Determine the [X, Y] coordinate at the center of the cell enclosing the given text.  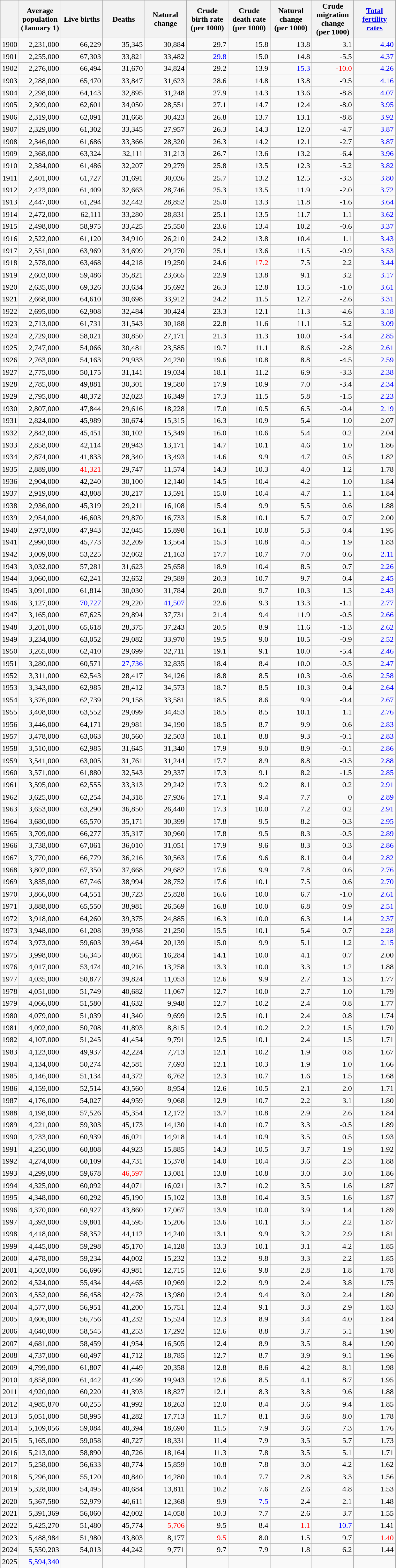
58,352 [82, 1234]
28,417 [124, 676]
13,564 [165, 542]
-2.7 [332, 141]
29,082 [124, 639]
32,503 [165, 736]
32,895 [124, 93]
1972 [10, 918]
2,329,000 [40, 129]
1907 [10, 129]
32,023 [124, 396]
13,081 [165, 1173]
12,172 [165, 1113]
2005 [10, 1319]
2,889,000 [40, 469]
4,274,000 [40, 1161]
16,505 [165, 1343]
1987 [10, 1100]
16.1 [207, 530]
1904 [10, 93]
1906 [10, 117]
24.6 [207, 263]
4,051,000 [40, 991]
52,514 [82, 1088]
19.1 [207, 651]
1.40 [375, 1538]
38,994 [124, 882]
30,481 [124, 348]
18,164 [165, 1453]
2004 [10, 1307]
1905 [10, 105]
3,091,000 [40, 591]
55,120 [82, 1477]
1965 [10, 833]
11,067 [165, 991]
51,980 [82, 1538]
4,681,000 [40, 1343]
38,723 [124, 894]
3,595,000 [40, 785]
4,107,000 [40, 1040]
61,442 [82, 1380]
Crude death rate (per 1000) [249, 19]
3,918,000 [40, 918]
63,063 [82, 736]
1951 [10, 663]
3.37 [375, 226]
32,835 [165, 663]
Total fertility rates [375, 19]
20.3 [207, 579]
29,270 [165, 251]
63,324 [82, 153]
22.8 [207, 323]
25.3 [207, 190]
5,425,270 [40, 1525]
41,833 [82, 457]
41,454 [124, 1040]
3,311,000 [40, 676]
35,692 [165, 287]
31,784 [165, 591]
3.62 [375, 214]
4,017,000 [40, 967]
67,350 [82, 870]
2.95 [375, 821]
5,488,984 [40, 1538]
61,807 [82, 1368]
25,828 [165, 894]
2.82 [375, 858]
1.76 [375, 1428]
57,526 [82, 1113]
1958 [10, 748]
5,550,203 [40, 1550]
1924 [10, 336]
3,009,000 [40, 554]
37,731 [165, 615]
1942 [10, 554]
41,507 [165, 603]
46,021 [124, 1137]
2016 [10, 1453]
-8.0 [332, 105]
2,807,000 [40, 409]
16,284 [165, 955]
4,066,000 [40, 1003]
4,503,000 [40, 1270]
4,524,000 [40, 1283]
4,640,000 [40, 1331]
17.0 [207, 409]
2008 [10, 1356]
15,524 [165, 1319]
1995 [10, 1198]
1948 [10, 627]
23,585 [165, 348]
16,733 [165, 518]
4,299,000 [40, 1173]
40,061 [124, 955]
1935 [10, 469]
2011 [10, 1392]
4.8 [332, 1489]
0.9 [332, 906]
17.2 [249, 263]
-10.0 [332, 69]
1.96 [375, 1356]
0 [332, 797]
18,331 [165, 1440]
29,616 [124, 409]
1956 [10, 724]
12,715 [165, 1270]
15.5 [207, 930]
30,301 [124, 384]
3.95 [375, 105]
1981 [10, 1028]
59,058 [82, 1440]
2025 [10, 1562]
29,747 [124, 469]
4,134,000 [40, 1064]
70,727 [82, 603]
32,543 [124, 773]
51,580 [82, 1003]
1915 [10, 226]
29,894 [124, 615]
1986 [10, 1088]
1.66 [375, 1064]
45,451 [82, 433]
4,250,000 [40, 1149]
1.79 [375, 991]
18.4 [207, 663]
2,919,000 [40, 493]
2006 [10, 1331]
5,706 [165, 1525]
1980 [10, 1016]
4,799,000 [40, 1368]
1931 [10, 421]
6.3 [291, 918]
28,412 [124, 688]
45,989 [82, 421]
44,071 [124, 1186]
7,713 [165, 1052]
41,232 [124, 1319]
4,552,000 [40, 1295]
31,645 [124, 748]
2.64 [375, 688]
2,346,000 [40, 141]
42,581 [124, 1064]
61,686 [82, 141]
45,774 [124, 1525]
7.2 [291, 809]
19,034 [165, 372]
-2.6 [332, 299]
1913 [10, 202]
5,391,369 [40, 1513]
29,870 [124, 518]
1963 [10, 809]
61,208 [82, 930]
28,320 [165, 141]
18.9 [207, 566]
-2.8 [332, 348]
59,303 [82, 1125]
2000 [10, 1258]
19.5 [207, 639]
3,165,000 [40, 615]
2.34 [375, 384]
21,163 [165, 554]
24,230 [165, 360]
3,478,000 [40, 736]
35,821 [124, 275]
27,736 [124, 663]
62,543 [82, 676]
4,478,000 [40, 1258]
5,258,000 [40, 1465]
59,084 [82, 1428]
2003 [10, 1295]
19,250 [165, 263]
40,726 [124, 1453]
1954 [10, 700]
45,190 [124, 1198]
2,288,000 [40, 81]
29,589 [165, 579]
6.7 [291, 894]
Live births [82, 19]
2,423,000 [40, 190]
3,571,000 [40, 773]
31,141 [124, 372]
2,603,000 [40, 275]
59,801 [82, 1222]
66,229 [82, 44]
36,850 [124, 809]
64,260 [82, 918]
1.56 [375, 1477]
60,939 [82, 1137]
44,218 [124, 263]
33,345 [124, 129]
1982 [10, 1040]
53,225 [82, 554]
41,449 [124, 1368]
2.67 [375, 700]
2.45 [375, 579]
1.93 [375, 1137]
-5.4 [332, 651]
1927 [10, 372]
2,368,000 [40, 153]
1.75 [375, 1283]
26.8 [207, 117]
2.3 [332, 1161]
5.5 [291, 506]
4.16 [375, 81]
4,092,000 [40, 1028]
62,241 [82, 579]
56,756 [82, 1319]
44,242 [124, 1550]
30,399 [165, 821]
9.2 [249, 785]
2.15 [375, 943]
2.47 [375, 663]
29,981 [124, 724]
19,943 [165, 1380]
2,522,000 [40, 239]
49,937 [82, 1052]
41,340 [124, 1016]
4.26 [375, 69]
3,265,000 [40, 651]
1941 [10, 542]
2,936,000 [40, 506]
3,280,000 [40, 663]
37,243 [165, 627]
31,248 [165, 93]
1910 [10, 166]
1912 [10, 190]
54,163 [82, 360]
6.8 [291, 906]
15,885 [165, 1149]
4,370,000 [40, 1210]
1988 [10, 1113]
3,234,000 [40, 639]
15,751 [165, 1307]
29,211 [124, 506]
33,581 [165, 700]
62,091 [82, 117]
17,713 [165, 1416]
8,815 [165, 1028]
2018 [10, 1477]
41,632 [124, 1003]
16.0 [207, 433]
2,384,000 [40, 166]
62,739 [82, 700]
26,210 [165, 239]
46,597 [124, 1173]
40,727 [124, 1440]
1923 [10, 323]
1968 [10, 870]
4.07 [375, 93]
2,401,000 [40, 178]
2,763,000 [40, 360]
9,068 [165, 1100]
15,378 [165, 1161]
5.3 [291, 530]
40,394 [124, 1428]
3,998,000 [40, 955]
39,824 [124, 979]
45,354 [124, 1113]
1996 [10, 1210]
2.52 [375, 639]
61,880 [82, 773]
59,234 [82, 1258]
1997 [10, 1222]
2,874,000 [40, 457]
3.53 [375, 251]
1989 [10, 1125]
29,699 [124, 651]
61,486 [82, 166]
17,067 [165, 1210]
24,885 [165, 918]
32,711 [165, 651]
4,146,000 [40, 1076]
26,440 [165, 809]
11.8 [291, 202]
1926 [10, 360]
10.6 [249, 433]
14,128 [165, 1246]
31,761 [124, 761]
3.72 [375, 190]
2.43 [375, 591]
3,770,000 [40, 858]
45,173 [124, 1125]
31,051 [165, 846]
43,808 [82, 493]
2,309,000 [40, 105]
69,326 [82, 287]
1936 [10, 481]
3.61 [375, 287]
44,923 [124, 1149]
61,409 [82, 190]
1908 [10, 141]
12.9 [207, 1100]
1.68 [375, 1076]
Natural change (per 1000) [291, 19]
1.67 [375, 1052]
1984 [10, 1064]
11.4 [207, 1440]
28,375 [124, 627]
42,240 [82, 481]
60,255 [82, 1404]
41,992 [124, 1404]
14,240 [165, 1234]
29,220 [124, 603]
13.4 [249, 226]
2,747,000 [40, 348]
30,698 [124, 299]
4,577,000 [40, 1307]
58,995 [82, 1416]
33,634 [124, 287]
60,292 [82, 1198]
1.48 [375, 1501]
4,606,000 [40, 1319]
-4.7 [332, 129]
22.9 [207, 275]
54,013 [82, 1550]
40,684 [124, 1489]
25,658 [165, 566]
66,277 [82, 833]
2,858,000 [40, 445]
12,368 [165, 1501]
35,317 [124, 833]
18,690 [165, 1428]
1900 [10, 44]
67,746 [82, 882]
30,102 [124, 433]
19,580 [165, 384]
62,908 [82, 311]
28,746 [165, 190]
1950 [10, 651]
15,232 [165, 1258]
3.31 [375, 299]
44,465 [124, 1283]
3,376,000 [40, 700]
2.28 [375, 930]
51,245 [82, 1040]
34,453 [165, 712]
2007 [10, 1343]
5,328,000 [40, 1489]
64,171 [82, 724]
65,570 [82, 821]
30,884 [165, 44]
31,668 [124, 117]
2,319,000 [40, 117]
28,340 [124, 457]
2,668,000 [40, 299]
1959 [10, 761]
33,425 [124, 226]
14.1 [207, 955]
41,499 [124, 1380]
1943 [10, 566]
2,231,000 [40, 44]
34,318 [124, 797]
9,699 [165, 1016]
9,791 [165, 1040]
2,713,000 [40, 323]
31,691 [124, 178]
1925 [10, 348]
5,213,000 [40, 1453]
2.04 [375, 433]
1955 [10, 712]
16.6 [207, 894]
29,158 [124, 700]
27,957 [165, 129]
61,727 [82, 178]
58,545 [82, 1331]
3.44 [375, 263]
4.40 [375, 44]
6.9 [291, 372]
61,302 [82, 129]
30,674 [124, 421]
43,981 [124, 1270]
7,693 [165, 1064]
4.37 [375, 56]
13,980 [165, 1295]
5,296,000 [40, 1477]
9,948 [165, 1003]
3,510,000 [40, 748]
40,611 [124, 1501]
36,010 [124, 846]
4,159,000 [40, 1088]
40,774 [124, 1465]
1949 [10, 639]
65,550 [82, 906]
2.37 [375, 918]
43,803 [124, 1538]
62,555 [82, 785]
1994 [10, 1186]
62,601 [82, 105]
30,850 [124, 336]
1.73 [375, 1440]
14.2 [249, 141]
2017 [10, 1465]
1917 [10, 251]
1976 [10, 967]
34,910 [124, 239]
67,303 [82, 56]
3,866,000 [40, 894]
50,274 [82, 1064]
33,847 [124, 81]
2022 [10, 1525]
26.7 [207, 153]
Natural change [165, 19]
32,652 [124, 579]
2023 [10, 1538]
3,738,000 [40, 846]
1985 [10, 1076]
18,827 [165, 1392]
33,313 [124, 785]
41,393 [124, 1392]
13,591 [165, 493]
31,670 [124, 69]
37,668 [124, 870]
18.7 [207, 688]
2,276,000 [40, 69]
31,543 [124, 323]
2020 [10, 1501]
2,973,000 [40, 530]
1928 [10, 384]
2.38 [375, 372]
30,036 [165, 178]
1922 [10, 311]
2,785,000 [40, 384]
1902 [10, 69]
42,114 [82, 445]
1.44 [375, 1550]
27,171 [165, 336]
42,002 [124, 1513]
28.6 [207, 81]
63,552 [82, 712]
13,493 [165, 457]
32,484 [124, 311]
2,472,000 [40, 214]
3,032,000 [40, 566]
40,216 [124, 967]
28,831 [165, 214]
-1.6 [332, 202]
2021 [10, 1513]
1930 [10, 409]
2010 [10, 1380]
30,100 [124, 481]
47,844 [82, 409]
5.8 [291, 396]
29,099 [124, 712]
2015 [10, 1440]
30,563 [165, 858]
2.51 [375, 906]
2,904,000 [40, 481]
3,446,000 [40, 724]
21.3 [207, 336]
4,233,000 [40, 1137]
2,990,000 [40, 542]
40,682 [124, 991]
4,035,000 [40, 979]
14.6 [207, 457]
3,653,000 [40, 809]
2.62 [375, 627]
2024 [10, 1550]
60,808 [82, 1149]
1911 [10, 178]
6.2 [332, 1550]
4,858,000 [40, 1380]
41,282 [124, 1416]
56,060 [82, 1513]
5,165,000 [40, 1440]
1.74 [375, 1016]
11.2 [249, 372]
5,109,056 [40, 1428]
2.19 [375, 409]
3,835,000 [40, 882]
1973 [10, 930]
50,708 [82, 1028]
38,981 [124, 906]
51,134 [82, 1076]
42,478 [124, 1295]
1921 [10, 299]
31,213 [165, 153]
41,253 [124, 1331]
20.0 [207, 591]
2,635,000 [40, 287]
3.96 [375, 153]
14.4 [207, 1137]
Crude migration change (per 1000) [332, 19]
2.0 [332, 1088]
61,294 [82, 202]
-6.4 [332, 153]
64,143 [82, 93]
32,663 [124, 190]
4,445,000 [40, 1246]
3.43 [375, 239]
34,573 [165, 688]
11,574 [165, 469]
51,480 [82, 1525]
45,319 [82, 506]
33,366 [124, 141]
2,775,000 [40, 372]
1970 [10, 894]
18,263 [165, 1404]
4,985,870 [40, 1404]
-5.5 [332, 56]
14,130 [165, 1125]
41,893 [124, 1028]
3.80 [375, 178]
44,372 [124, 1076]
44,002 [124, 1258]
64,610 [82, 299]
1.62 [375, 1465]
30,217 [124, 493]
8,177 [165, 1538]
35,171 [124, 821]
-2.0 [332, 190]
33,970 [165, 639]
29.2 [207, 69]
1969 [10, 882]
32,209 [124, 542]
65,470 [82, 81]
56,951 [82, 1307]
1.81 [375, 1234]
59,678 [82, 1173]
61,120 [82, 239]
4,737,000 [40, 1356]
1993 [10, 1173]
31,340 [165, 748]
2.88 [375, 761]
28,852 [165, 202]
20.5 [207, 627]
46,603 [82, 518]
59,298 [82, 1246]
23.6 [207, 226]
41,712 [124, 1356]
27.1 [207, 105]
53,474 [82, 967]
2,447,000 [40, 202]
1977 [10, 979]
25.8 [207, 166]
63,468 [82, 263]
39,464 [124, 943]
2,298,000 [40, 93]
1960 [10, 773]
41,321 [82, 469]
2.58 [375, 676]
54,027 [82, 1100]
20,139 [165, 943]
57,281 [82, 566]
43,560 [124, 1088]
52,979 [82, 1501]
7.6 [249, 1489]
4,176,000 [40, 1100]
1961 [10, 785]
34,126 [165, 676]
1971 [10, 906]
60,220 [82, 1392]
13,811 [165, 1489]
2.11 [375, 554]
1934 [10, 457]
1918 [10, 263]
44,595 [124, 1222]
29,337 [165, 773]
1.98 [375, 1368]
5,051,000 [40, 1416]
42,224 [124, 1052]
62,410 [82, 651]
1975 [10, 955]
23,665 [165, 275]
4,393,000 [40, 1222]
30,424 [165, 311]
2,729,000 [40, 336]
59,603 [82, 943]
1939 [10, 518]
2,498,000 [40, 226]
3,802,000 [40, 870]
2.66 [375, 615]
1964 [10, 821]
2.59 [375, 360]
3,060,000 [40, 579]
29.8 [207, 56]
4,325,000 [40, 1186]
3.09 [375, 323]
26,569 [165, 906]
44,959 [124, 1100]
2,255,000 [40, 56]
25.7 [207, 178]
12,140 [165, 481]
63,005 [82, 761]
14,280 [165, 1477]
Deaths [124, 19]
27.9 [207, 93]
30,560 [124, 736]
8,954 [165, 1088]
1.82 [375, 457]
62,254 [82, 797]
2,954,000 [40, 518]
3,201,000 [40, 627]
-3.1 [332, 44]
34,824 [165, 69]
1.53 [375, 1489]
2,795,000 [40, 396]
29,279 [165, 166]
3.4 [291, 1319]
51,749 [82, 991]
23.3 [207, 311]
60,571 [82, 663]
2.23 [375, 396]
4.6 [291, 445]
25.0 [207, 202]
7.3 [332, 1428]
59,486 [82, 275]
4,418,000 [40, 1234]
1933 [10, 445]
33,912 [165, 299]
32,111 [124, 153]
1.55 [375, 1513]
12.2 [207, 1283]
45,773 [82, 542]
66,494 [82, 69]
32,062 [124, 554]
1944 [10, 579]
62,111 [82, 214]
1978 [10, 991]
1957 [10, 736]
65,618 [82, 627]
3,541,000 [40, 761]
2013 [10, 1416]
1992 [10, 1161]
2012 [10, 1404]
66,779 [82, 858]
Average population (January 1) [40, 19]
1914 [10, 214]
2009 [10, 1368]
3.18 [375, 311]
1919 [10, 275]
32,207 [124, 166]
15,859 [165, 1465]
15.4 [207, 506]
58,890 [82, 1453]
39,958 [124, 930]
5,367,580 [40, 1501]
Crude birth rate (per 1000) [207, 19]
34,050 [124, 105]
33,821 [124, 56]
67,061 [82, 846]
60,109 [82, 1161]
15,898 [165, 530]
4,079,000 [40, 1016]
18,785 [165, 1356]
3.92 [375, 117]
29.7 [207, 44]
4.5 [291, 542]
2,551,000 [40, 251]
2.46 [375, 651]
33,482 [165, 56]
2019 [10, 1489]
5,594,340 [40, 1562]
1999 [10, 1246]
1929 [10, 396]
61,731 [82, 323]
1938 [10, 506]
1.41 [375, 1525]
3,127,000 [40, 603]
29,242 [165, 785]
1946 [10, 603]
15,206 [165, 1222]
2014 [10, 1428]
60,927 [82, 1210]
22.6 [207, 603]
10,969 [165, 1283]
21,250 [165, 930]
2002 [10, 1283]
60,092 [82, 1186]
44,112 [124, 1234]
56,345 [82, 955]
3.82 [375, 166]
1998 [10, 1234]
43,860 [124, 1210]
14,918 [165, 1137]
4,198,000 [40, 1113]
1990 [10, 1137]
3,888,000 [40, 906]
15,102 [165, 1198]
1920 [10, 287]
44,731 [124, 1161]
56,633 [82, 1465]
2.07 [375, 421]
50,877 [82, 979]
45,170 [124, 1246]
3,343,000 [40, 688]
56,458 [82, 1295]
-9.5 [332, 81]
63,969 [82, 251]
21.4 [207, 615]
41,200 [124, 1307]
4,348,000 [40, 1198]
2.26 [375, 566]
1937 [10, 493]
2,695,000 [40, 311]
1940 [10, 530]
1901 [10, 56]
1952 [10, 676]
19.6 [207, 360]
4,123,000 [40, 1052]
1953 [10, 688]
1967 [10, 858]
3,680,000 [40, 821]
1945 [10, 591]
28,943 [124, 445]
29,933 [124, 360]
15,349 [165, 433]
16,108 [165, 506]
15,315 [165, 421]
58,021 [82, 336]
51,039 [82, 1016]
3,948,000 [40, 930]
14.5 [207, 481]
39,375 [124, 918]
3,709,000 [40, 833]
1979 [10, 1003]
2,842,000 [40, 433]
28,551 [165, 105]
3.64 [375, 202]
34,699 [124, 251]
4,221,000 [40, 1125]
2,578,000 [40, 263]
54,495 [82, 1489]
48,372 [82, 396]
30,960 [165, 833]
1983 [10, 1052]
11,053 [165, 979]
28,752 [165, 882]
35,345 [124, 44]
-4.6 [332, 311]
60,497 [82, 1356]
17.1 [207, 797]
13,258 [165, 967]
67,625 [82, 615]
18,228 [165, 409]
6,762 [165, 1076]
3,973,000 [40, 943]
20,358 [165, 1368]
1916 [10, 239]
34,190 [165, 724]
54,066 [82, 348]
3,625,000 [40, 797]
55,434 [82, 1283]
30,423 [165, 117]
41,954 [124, 1343]
33,280 [124, 214]
16.8 [207, 906]
19.7 [207, 348]
25,550 [165, 226]
9,771 [165, 1550]
2.70 [375, 882]
3.17 [375, 275]
49,881 [82, 384]
3,408,000 [40, 712]
1966 [10, 846]
63,052 [82, 639]
0.3 [332, 846]
30,030 [124, 591]
32,442 [124, 202]
1991 [10, 1149]
1974 [10, 943]
-1.3 [332, 627]
2,824,000 [40, 421]
18.8 [207, 676]
30,188 [165, 323]
1932 [10, 433]
63,290 [82, 809]
32,045 [124, 530]
50,175 [82, 372]
64,551 [82, 894]
47,943 [82, 530]
2.77 [375, 603]
61,814 [82, 591]
1947 [10, 615]
56,696 [82, 1270]
17,292 [165, 1331]
16,349 [165, 396]
-4.5 [332, 360]
1909 [10, 153]
6.5 [291, 409]
2001 [10, 1270]
4,920,000 [40, 1392]
36,216 [124, 858]
1962 [10, 797]
31,244 [165, 761]
58,975 [82, 226]
1.70 [375, 1028]
1903 [10, 81]
27,936 [165, 797]
13,171 [165, 445]
29,682 [165, 870]
1.92 [375, 1149]
58,459 [82, 1343]
16,021 [165, 1186]
14,058 [165, 1513]
40,840 [124, 1477]
